Extract the (x, y) coordinate from the center of the cell holding the provided text.  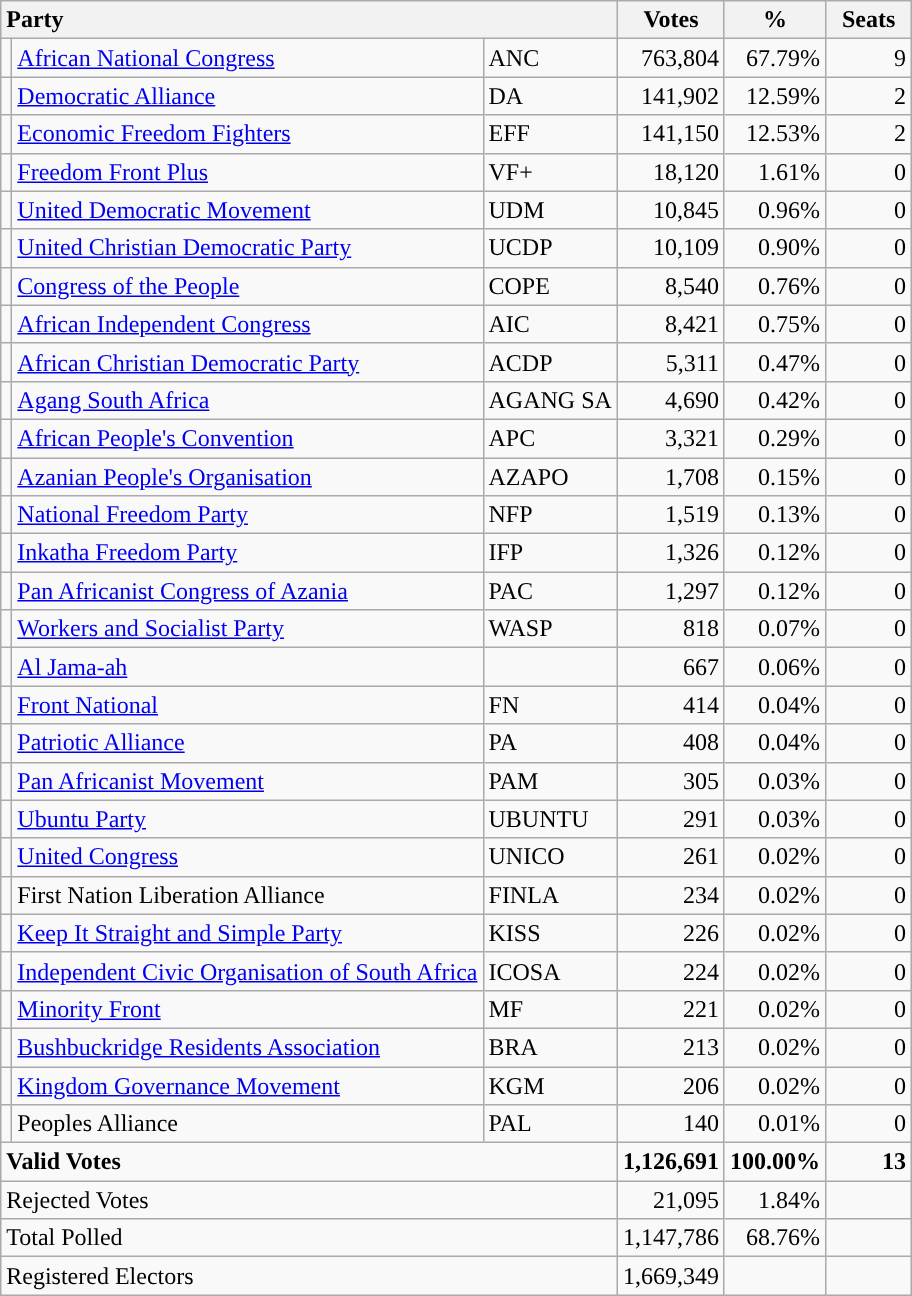
12.53% (774, 134)
226 (670, 933)
224 (670, 971)
141,902 (670, 96)
EFF (550, 134)
Azanian People's Organisation (248, 477)
Votes (670, 20)
WASP (550, 629)
Independent Civic Organisation of South Africa (248, 971)
United Congress (248, 857)
Registered Electors (310, 1276)
ANC (550, 58)
First Nation Liberation Alliance (248, 895)
Total Polled (310, 1238)
0.96% (774, 210)
1,326 (670, 553)
FINLA (550, 895)
Valid Votes (310, 1162)
0.75% (774, 324)
Rejected Votes (310, 1200)
261 (670, 857)
African National Congress (248, 58)
Minority Front (248, 1009)
1,297 (670, 591)
PAC (550, 591)
13 (869, 1162)
Pan Africanist Congress of Azania (248, 591)
Inkatha Freedom Party (248, 553)
Agang South Africa (248, 400)
408 (670, 743)
National Freedom Party (248, 515)
1,669,349 (670, 1276)
FN (550, 705)
African Christian Democratic Party (248, 362)
Workers and Socialist Party (248, 629)
African Independent Congress (248, 324)
Freedom Front Plus (248, 172)
10,845 (670, 210)
Kingdom Governance Movement (248, 1085)
213 (670, 1047)
UBUNTU (550, 819)
Pan Africanist Movement (248, 781)
Al Jama-ah (248, 667)
1,126,691 (670, 1162)
MF (550, 1009)
UNICO (550, 857)
BRA (550, 1047)
PA (550, 743)
Seats (869, 20)
0.47% (774, 362)
AIC (550, 324)
KISS (550, 933)
UDM (550, 210)
100.00% (774, 1162)
Front National (248, 705)
291 (670, 819)
67.79% (774, 58)
0.06% (774, 667)
KGM (550, 1085)
Democratic Alliance (248, 96)
305 (670, 781)
UCDP (550, 248)
United Christian Democratic Party (248, 248)
12.59% (774, 96)
VF+ (550, 172)
Economic Freedom Fighters (248, 134)
1,519 (670, 515)
3,321 (670, 438)
1.61% (774, 172)
8,421 (670, 324)
5,311 (670, 362)
9 (869, 58)
1,147,786 (670, 1238)
18,120 (670, 172)
818 (670, 629)
68.76% (774, 1238)
ACDP (550, 362)
0.76% (774, 286)
IFP (550, 553)
Patriotic Alliance (248, 743)
206 (670, 1085)
NFP (550, 515)
0.42% (774, 400)
1.84% (774, 1200)
APC (550, 438)
% (774, 20)
667 (670, 667)
0.13% (774, 515)
AZAPO (550, 477)
Ubuntu Party (248, 819)
141,150 (670, 134)
1,708 (670, 477)
PAM (550, 781)
0.01% (774, 1124)
Party (310, 20)
AGANG SA (550, 400)
PAL (550, 1124)
United Democratic Movement (248, 210)
221 (670, 1009)
763,804 (670, 58)
ICOSA (550, 971)
COPE (550, 286)
234 (670, 895)
DA (550, 96)
0.90% (774, 248)
0.07% (774, 629)
Congress of the People (248, 286)
10,109 (670, 248)
414 (670, 705)
Bushbuckridge Residents Association (248, 1047)
Keep It Straight and Simple Party (248, 933)
21,095 (670, 1200)
0.15% (774, 477)
0.29% (774, 438)
4,690 (670, 400)
140 (670, 1124)
African People's Convention (248, 438)
8,540 (670, 286)
Peoples Alliance (248, 1124)
